Output the [X, Y] coordinate of the center of the cell containing the given text.  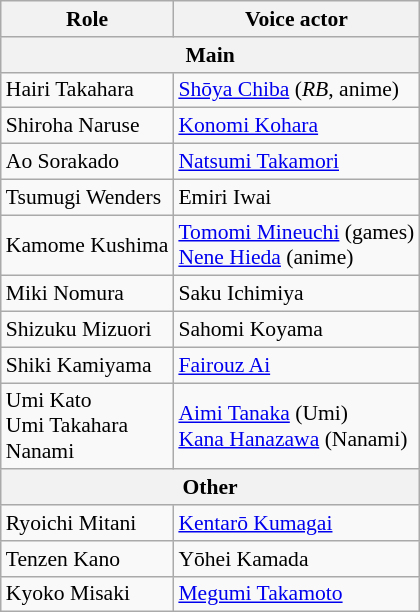
Aimi Tanaka (Umi)Kana Hanazawa (Nanami) [296, 426]
Ao Sorakado [88, 162]
Megumi Takamoto [296, 594]
Tomomi Mineuchi (games)Nene Hieda (anime) [296, 246]
Kyoko Misaki [88, 594]
Main [210, 55]
Shiroha Naruse [88, 126]
Sahomi Koyama [296, 330]
Natsumi Takamori [296, 162]
Emiri Iwai [296, 197]
Saku Ichimiya [296, 294]
Shiki Kamiyama [88, 365]
Tenzen Kano [88, 559]
Fairouz Ai [296, 365]
Shizuku Mizuori [88, 330]
Other [210, 488]
Kentarō Kumagai [296, 523]
Role [88, 19]
Voice actor [296, 19]
Umi KatoUmi TakaharaNanami [88, 426]
Shōya Chiba (RB, anime) [296, 90]
Ryoichi Mitani [88, 523]
Hairi Takahara [88, 90]
Miki Nomura [88, 294]
Yōhei Kamada [296, 559]
Kamome Kushima [88, 246]
Konomi Kohara [296, 126]
Tsumugi Wenders [88, 197]
